Return (X, Y) of the center of cell containing provided text 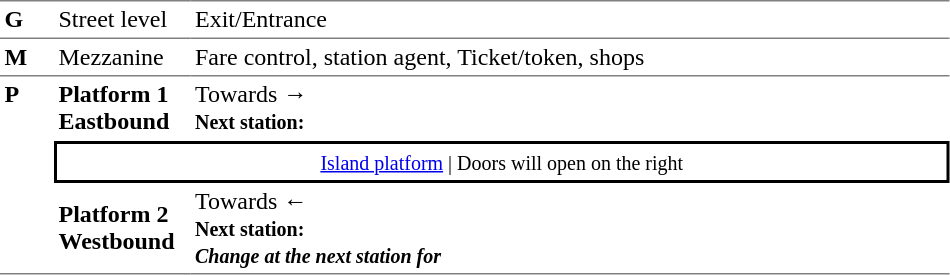
M (27, 58)
Platform 2Westbound (122, 229)
Street level (122, 20)
Fare control, station agent, Ticket/token, shops (570, 58)
Towards ← Next station: Change at the next station for (570, 229)
G (27, 20)
Island platform | Doors will open on the right (502, 162)
Towards → Next station: (570, 108)
Platform 1Eastbound (122, 108)
P (27, 175)
Exit/Entrance (570, 20)
Mezzanine (122, 58)
